Provide the [x, y] coordinate of the cell's center where the given text is located.  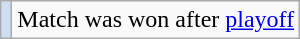
Match was won after playoff [156, 20]
